Identify which cell holds the provided text, then report its [X, Y] central coordinate. 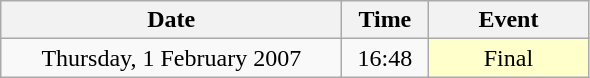
Thursday, 1 February 2007 [172, 58]
Event [508, 20]
Final [508, 58]
Date [172, 20]
Time [385, 20]
16:48 [385, 58]
